Extract the [X, Y] coordinate from the center of the cell holding the provided text.  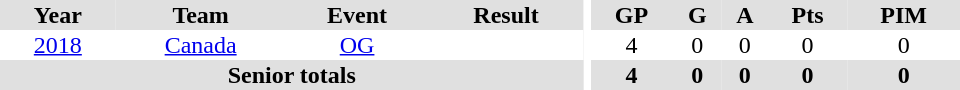
Team [201, 15]
A [745, 15]
PIM [904, 15]
2018 [58, 45]
G [698, 15]
OG [358, 45]
GP [631, 15]
Senior totals [292, 75]
Result [506, 15]
Pts [808, 15]
Event [358, 15]
Canada [201, 45]
Year [58, 15]
